Detect which cell encompasses the target text, then output its (x, y) center coordinate. 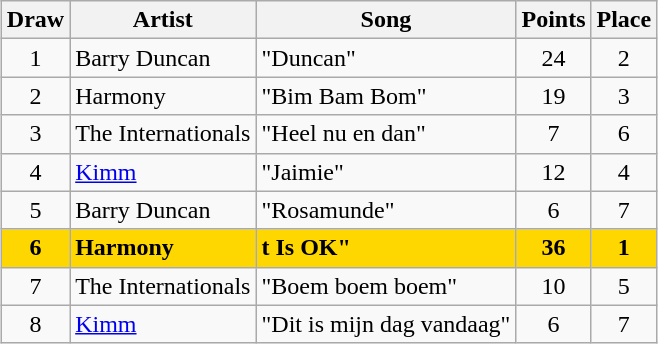
t Is OK" (386, 248)
"Rosamunde" (386, 210)
10 (554, 286)
"Bim Bam Bom" (386, 96)
Song (386, 20)
Artist (163, 20)
24 (554, 58)
"Dit is mijn dag vandaag" (386, 324)
36 (554, 248)
8 (35, 324)
"Duncan" (386, 58)
12 (554, 172)
"Jaimie" (386, 172)
19 (554, 96)
Draw (35, 20)
Points (554, 20)
"Heel nu en dan" (386, 134)
Place (624, 20)
"Boem boem boem" (386, 286)
